Return (x, y) of the center of cell containing provided text 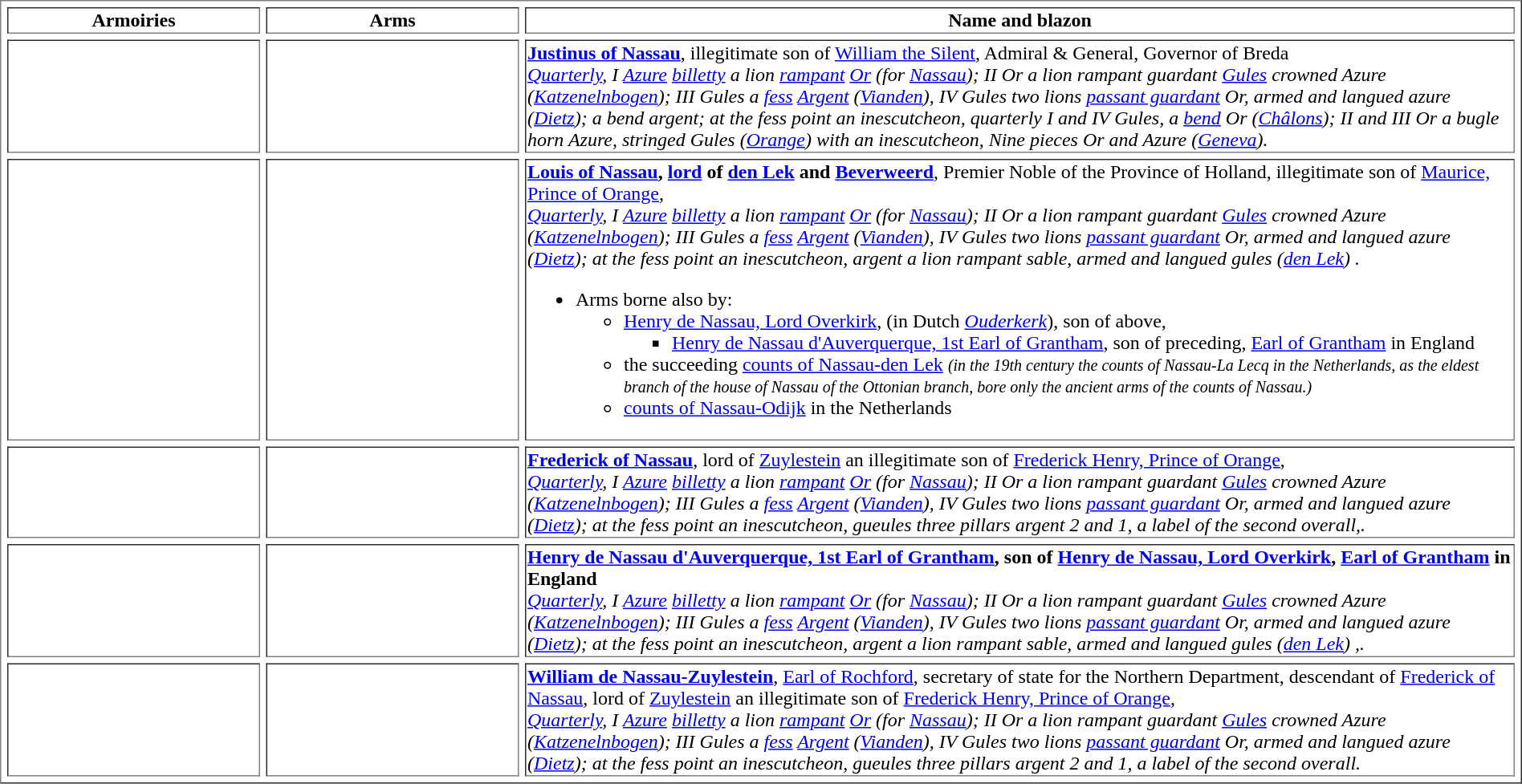
Name and blazon (1019, 21)
Arms (393, 21)
Armoiries (133, 21)
